Scan for the cell matching the given text and deliver its (X, Y) coordinate at center. 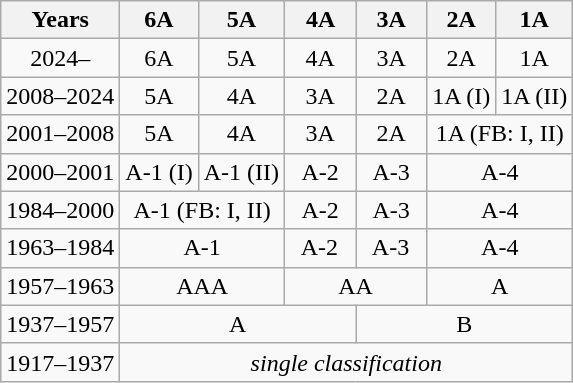
A-1 (II) (241, 172)
single classification (346, 362)
A-1 (FB: I, II) (202, 210)
AAA (202, 286)
2008–2024 (60, 96)
1A (I) (462, 96)
1984–2000 (60, 210)
1A (II) (534, 96)
1A (FB: I, II) (500, 134)
Years (60, 20)
1957–1963 (60, 286)
1937–1957 (60, 324)
A-1 (I) (159, 172)
AA (356, 286)
2000–2001 (60, 172)
B (464, 324)
1963–1984 (60, 248)
2024– (60, 58)
A-1 (202, 248)
2001–2008 (60, 134)
1917–1937 (60, 362)
